Capture the cell that displays the provided text and extract its [x, y] central coordinate. 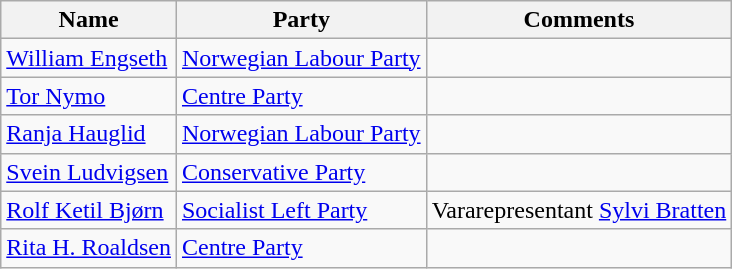
Rolf Ketil Bjørn [89, 210]
Ranja Hauglid [89, 134]
Vararepresentant Sylvi Bratten [579, 210]
Party [301, 20]
Svein Ludvigsen [89, 172]
Socialist Left Party [301, 210]
Comments [579, 20]
William Engseth [89, 58]
Name [89, 20]
Tor Nymo [89, 96]
Conservative Party [301, 172]
Rita H. Roaldsen [89, 248]
